For the text-containing cell, return its midpoint in (X, Y) coordinate format. 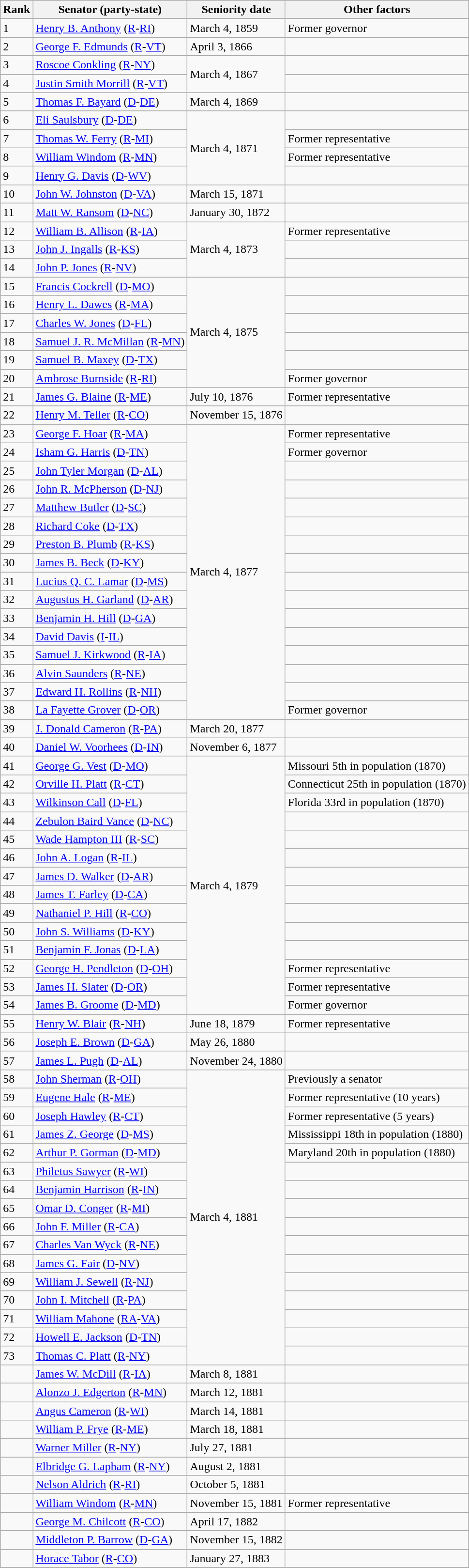
April 3, 1866 (236, 47)
Henry W. Blair (R-NH) (110, 1024)
Senator (party-state) (110, 10)
67 (16, 1245)
14 (16, 268)
44 (16, 821)
March 4, 1879 (236, 885)
52 (16, 968)
Previously a senator (377, 1079)
Charles W. Jones (D-FL) (110, 323)
Connecticut 25th in population (1870) (377, 784)
March 4, 1869 (236, 102)
Thomas F. Bayard (D-DE) (110, 102)
July 10, 1876 (236, 397)
20 (16, 378)
Arthur P. Gorman (D-MD) (110, 1153)
68 (16, 1263)
70 (16, 1300)
Henry B. Anthony (R-RI) (110, 28)
26 (16, 489)
27 (16, 507)
19 (16, 360)
La Fayette Grover (D-OR) (110, 710)
50 (16, 931)
42 (16, 784)
November 15, 1881 (236, 1503)
Richard Coke (D-TX) (110, 526)
James W. McDill (R-IA) (110, 1374)
John R. McPherson (D-NJ) (110, 489)
34 (16, 637)
1 (16, 28)
David Davis (I-IL) (110, 637)
John P. Jones (R-NV) (110, 268)
49 (16, 913)
47 (16, 876)
56 (16, 1042)
23 (16, 434)
5 (16, 102)
J. Donald Cameron (R-PA) (110, 729)
17 (16, 323)
36 (16, 673)
Orville H. Platt (R-CT) (110, 784)
Philetus Sawyer (R-WI) (110, 1171)
Isham G. Harris (D-TN) (110, 452)
Joseph E. Brown (D-GA) (110, 1042)
48 (16, 895)
Henry G. Davis (D-WV) (110, 175)
Angus Cameron (R-WI) (110, 1411)
Joseph Hawley (R-CT) (110, 1116)
18 (16, 342)
John A. Logan (R-IL) (110, 858)
59 (16, 1097)
James G. Blaine (R-ME) (110, 397)
51 (16, 950)
William Mahone (RA-VA) (110, 1319)
John F. Miller (R-CA) (110, 1226)
54 (16, 1005)
31 (16, 581)
3 (16, 65)
Former representative (5 years) (377, 1116)
Other factors (377, 10)
62 (16, 1153)
53 (16, 987)
Samuel B. Maxey (D-TX) (110, 360)
33 (16, 618)
Florida 33rd in population (1870) (377, 802)
William B. Allison (R-IA) (110, 231)
George M. Chilcott (R-CO) (110, 1521)
Zebulon Baird Vance (D-NC) (110, 821)
March 14, 1881 (236, 1411)
39 (16, 729)
Alvin Saunders (R-NE) (110, 673)
2 (16, 47)
Benjamin Harrison (R-IN) (110, 1190)
Benjamin H. Hill (D-GA) (110, 618)
58 (16, 1079)
August 2, 1881 (236, 1466)
41 (16, 765)
James L. Pugh (D-AL) (110, 1060)
July 27, 1881 (236, 1448)
James H. Slater (D-OR) (110, 987)
John I. Mitchell (R-PA) (110, 1300)
Edward H. Rollins (R-NH) (110, 692)
John W. Johnston (D-VA) (110, 194)
George F. Edmunds (R-VT) (110, 47)
Eli Saulsbury (D-DE) (110, 120)
Francis Cockrell (D-MO) (110, 286)
John Sherman (R-OH) (110, 1079)
Rank (16, 10)
John Tyler Morgan (D-AL) (110, 470)
November 24, 1880 (236, 1060)
Henry M. Teller (R-CO) (110, 415)
George H. Pendleton (D-OH) (110, 968)
55 (16, 1024)
March 4, 1871 (236, 148)
61 (16, 1134)
Eugene Hale (R-ME) (110, 1097)
James G. Fair (D-NV) (110, 1263)
6 (16, 120)
Samuel J. Kirkwood (R-IA) (110, 655)
72 (16, 1337)
65 (16, 1208)
45 (16, 839)
Matthew Butler (D-SC) (110, 507)
April 17, 1882 (236, 1521)
10 (16, 194)
Warner Miller (R-NY) (110, 1448)
Benjamin F. Jonas (D-LA) (110, 950)
43 (16, 802)
October 5, 1881 (236, 1485)
Lucius Q. C. Lamar (D-MS) (110, 581)
7 (16, 139)
March 12, 1881 (236, 1392)
Matt W. Ransom (D-NC) (110, 212)
Horace Tabor (R-CO) (110, 1558)
Wade Hampton III (R-SC) (110, 839)
March 15, 1871 (236, 194)
Thomas C. Platt (R-NY) (110, 1355)
69 (16, 1282)
35 (16, 655)
57 (16, 1060)
73 (16, 1355)
Alonzo J. Edgerton (R-MN) (110, 1392)
30 (16, 563)
37 (16, 692)
28 (16, 526)
11 (16, 212)
November 6, 1877 (236, 747)
Ambrose Burnside (R-RI) (110, 378)
22 (16, 415)
Wilkinson Call (D-FL) (110, 802)
Roscoe Conkling (R-NY) (110, 65)
32 (16, 600)
Seniority date (236, 10)
March 4, 1859 (236, 28)
9 (16, 175)
64 (16, 1190)
Charles Van Wyck (R-NE) (110, 1245)
November 15, 1876 (236, 415)
James B. Beck (D-KY) (110, 563)
William P. Frye (R-ME) (110, 1429)
March 20, 1877 (236, 729)
March 4, 1873 (236, 249)
Nathaniel P. Hill (R-CO) (110, 913)
29 (16, 544)
Daniel W. Voorhees (D-IN) (110, 747)
James B. Groome (D-MD) (110, 1005)
Thomas W. Ferry (R-MI) (110, 139)
13 (16, 249)
June 18, 1879 (236, 1024)
Maryland 20th in population (1880) (377, 1153)
40 (16, 747)
November 15, 1882 (236, 1540)
March 4, 1867 (236, 74)
Augustus H. Garland (D-AR) (110, 600)
Middleton P. Barrow (D-GA) (110, 1540)
Elbridge G. Lapham (R-NY) (110, 1466)
James T. Farley (D-CA) (110, 895)
38 (16, 710)
March 18, 1881 (236, 1429)
James D. Walker (D-AR) (110, 876)
January 27, 1883 (236, 1558)
Mississippi 18th in population (1880) (377, 1134)
15 (16, 286)
Howell E. Jackson (D-TN) (110, 1337)
4 (16, 83)
William J. Sewell (R-NJ) (110, 1282)
January 30, 1872 (236, 212)
63 (16, 1171)
12 (16, 231)
71 (16, 1319)
John S. Williams (D-KY) (110, 931)
March 4, 1875 (236, 332)
John J. Ingalls (R-KS) (110, 249)
March 8, 1881 (236, 1374)
March 4, 1877 (236, 572)
25 (16, 470)
8 (16, 157)
Henry L. Dawes (R-MA) (110, 305)
Nelson Aldrich (R-RI) (110, 1485)
24 (16, 452)
James Z. George (D-MS) (110, 1134)
George G. Vest (D-MO) (110, 765)
Justin Smith Morrill (R-VT) (110, 83)
66 (16, 1226)
Missouri 5th in population (1870) (377, 765)
May 26, 1880 (236, 1042)
Samuel J. R. McMillan (R-MN) (110, 342)
Omar D. Conger (R-MI) (110, 1208)
Former representative (10 years) (377, 1097)
Preston B. Plumb (R-KS) (110, 544)
21 (16, 397)
16 (16, 305)
46 (16, 858)
60 (16, 1116)
March 4, 1881 (236, 1217)
George F. Hoar (R-MA) (110, 434)
